Provide the [x, y] coordinate of the cell's center where the given text is located.  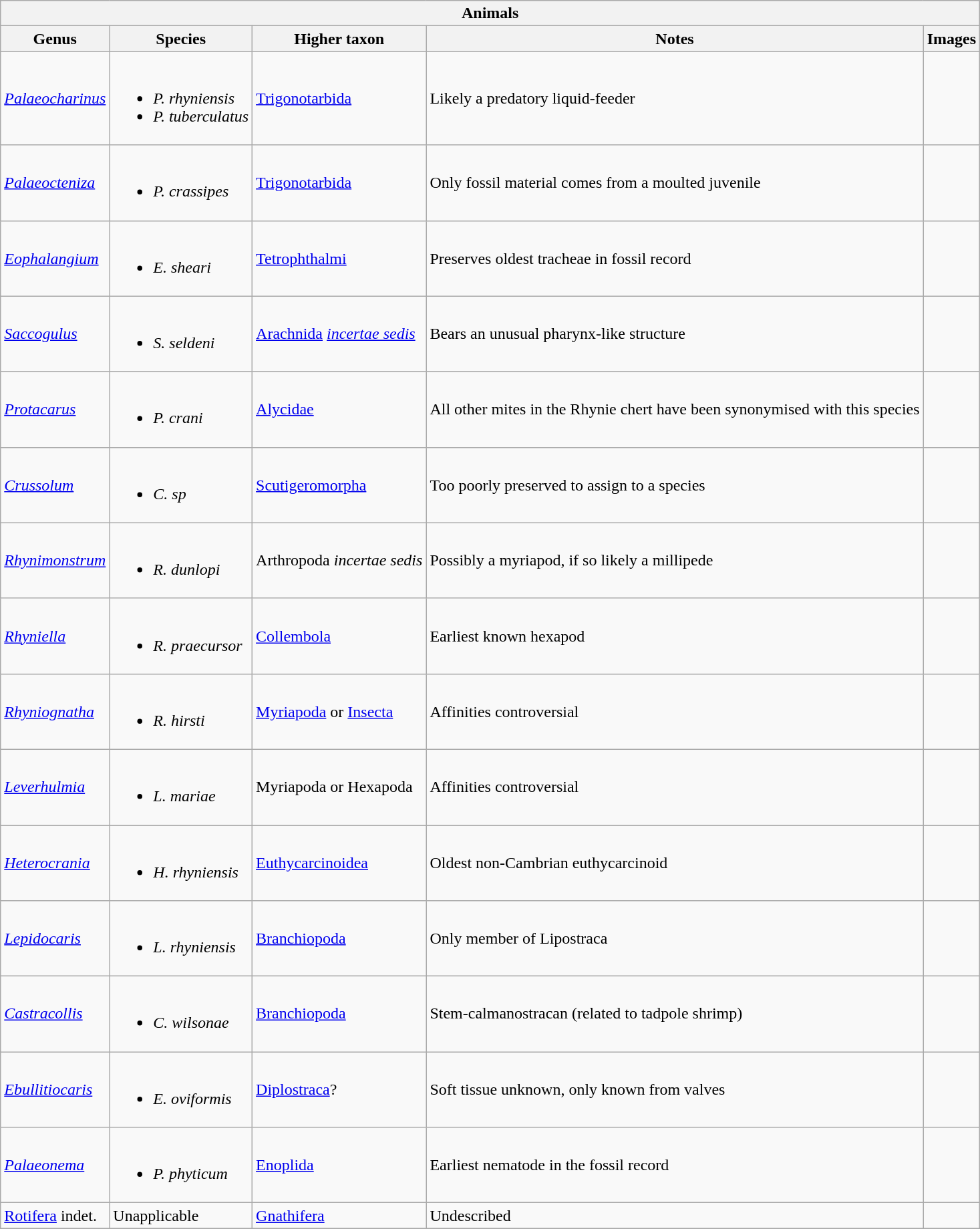
Palaeocharinus [55, 98]
Earliest nematode in the fossil record [675, 1166]
Lepidocaris [55, 938]
Saccogulus [55, 334]
Genus [55, 39]
R. praecursor [181, 636]
Earliest known hexapod [675, 636]
Myriapoda or Insecta [339, 711]
Rotifera indet. [55, 1216]
Ebullitiocaris [55, 1089]
E. oviformis [181, 1089]
H. rhyniensis [181, 862]
Rhynimonstrum [55, 560]
Arachnida incertae sedis [339, 334]
Palaeocteniza [55, 183]
Possibly a myriapod, if so likely a millipede [675, 560]
Protacarus [55, 409]
Notes [675, 39]
Only fossil material comes from a moulted juvenile [675, 183]
Animals [490, 13]
Undescribed [675, 1216]
All other mites in the Rhynie chert have been synonymised with this species [675, 409]
P. crani [181, 409]
Tetrophthalmi [339, 258]
Heterocrania [55, 862]
Likely a predatory liquid-feeder [675, 98]
Scutigeromorpha [339, 485]
Gnathifera [339, 1216]
L. mariae [181, 787]
C. sp [181, 485]
Bears an unusual pharynx-like structure [675, 334]
P. rhyniensisP. tuberculatus [181, 98]
P. crassipes [181, 183]
S. seldeni [181, 334]
Unapplicable [181, 1216]
R. dunlopi [181, 560]
Stem-calmanostracan (related to tadpole shrimp) [675, 1014]
Eophalangium [55, 258]
Rhyniella [55, 636]
Too poorly preserved to assign to a species [675, 485]
Species [181, 39]
Euthycarcinoidea [339, 862]
Alycidae [339, 409]
Castracollis [55, 1014]
Rhyniognatha [55, 711]
Collembola [339, 636]
C. wilsonae [181, 1014]
Soft tissue unknown, only known from valves [675, 1089]
P. phyticum [181, 1166]
Preserves oldest tracheae in fossil record [675, 258]
Higher taxon [339, 39]
Myriapoda or Hexapoda [339, 787]
Images [951, 39]
Crussolum [55, 485]
E. sheari [181, 258]
Arthropoda incertae sedis [339, 560]
Only member of Lipostraca [675, 938]
L. rhyniensis [181, 938]
Diplostraca? [339, 1089]
Leverhulmia [55, 787]
Palaeonema [55, 1166]
Enoplida [339, 1166]
Oldest non-Cambrian euthycarcinoid [675, 862]
R. hirsti [181, 711]
